Detect which cell encompasses the target text, then output its (X, Y) center coordinate. 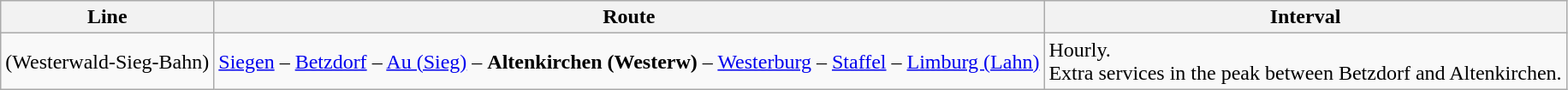
Hourly.Extra services in the peak between Betzdorf and Altenkirchen. (1305, 62)
(Westerwald-Sieg-Bahn) (108, 62)
Route (629, 17)
Interval (1305, 17)
Siegen – Betzdorf – Au (Sieg) – Altenkirchen (Westerw) – Westerburg – Staffel – Limburg (Lahn) (629, 62)
Line (108, 17)
